Scan for the cell matching the given text and deliver its [x, y] coordinate at center. 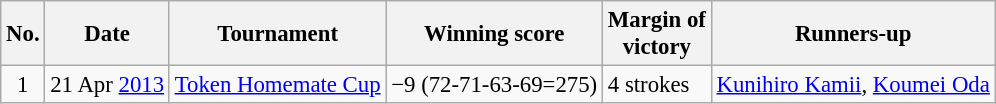
1 [23, 85]
No. [23, 34]
21 Apr 2013 [107, 85]
Runners-up [853, 34]
Date [107, 34]
Tournament [278, 34]
4 strokes [658, 85]
Kunihiro Kamii, Koumei Oda [853, 85]
−9 (72-71-63-69=275) [494, 85]
Winning score [494, 34]
Margin ofvictory [658, 34]
Token Homemate Cup [278, 85]
